Return (x, y) of the center of cell containing provided text 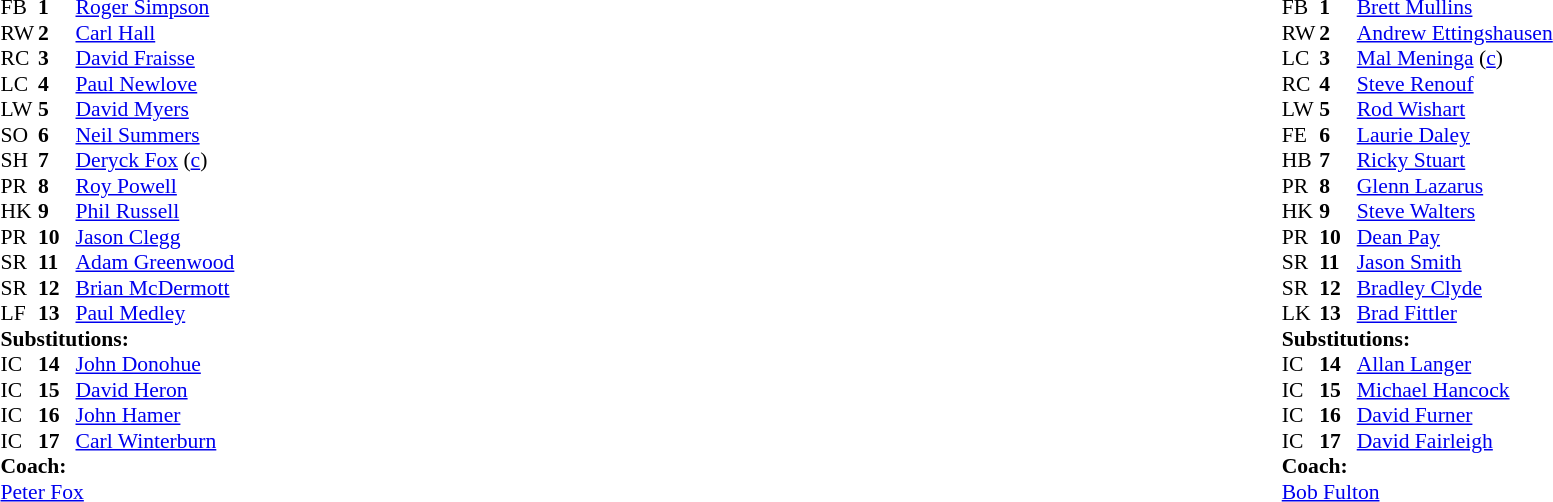
Jason Smith (1455, 263)
FE (1301, 135)
Jason Clegg (156, 237)
Carl Hall (156, 33)
Ricky Stuart (1455, 161)
Paul Newlove (156, 84)
Andrew Ettingshausen (1455, 33)
Brian McDermott (156, 288)
LF (19, 313)
Phil Russell (156, 211)
Michael Hancock (1455, 390)
Dean Pay (1455, 237)
Steve Renouf (1455, 84)
Glenn Lazarus (1455, 186)
LK (1301, 313)
Carl Winterburn (156, 441)
Paul Medley (156, 313)
Neil Summers (156, 135)
SH (19, 161)
HB (1301, 161)
SO (19, 135)
Bradley Clyde (1455, 288)
Mal Meninga (c) (1455, 59)
Laurie Daley (1455, 135)
Steve Walters (1455, 211)
David Fraisse (156, 59)
Deryck Fox (c) (156, 161)
Roy Powell (156, 186)
Allan Langer (1455, 365)
John Hamer (156, 415)
John Donohue (156, 365)
David Fairleigh (1455, 441)
David Heron (156, 390)
David Furner (1455, 415)
David Myers (156, 109)
Rod Wishart (1455, 109)
Brad Fittler (1455, 313)
Adam Greenwood (156, 263)
